Pinpoint the cell where the given text exists, returning its (x, y) midpoint coordinate. 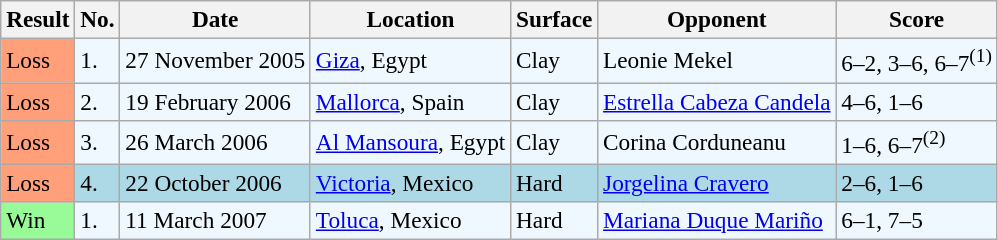
26 March 2006 (215, 142)
6–1, 7–5 (916, 221)
Toluca, Mexico (410, 221)
Victoria, Mexico (410, 183)
Location (410, 19)
Corina Corduneanu (717, 142)
Score (916, 19)
Leonie Mekel (717, 60)
Win (38, 221)
Opponent (717, 19)
Giza, Egypt (410, 60)
Jorgelina Cravero (717, 183)
Mallorca, Spain (410, 101)
11 March 2007 (215, 221)
No. (98, 19)
19 February 2006 (215, 101)
22 October 2006 (215, 183)
2. (98, 101)
2–6, 1–6 (916, 183)
Mariana Duque Mariño (717, 221)
Estrella Cabeza Candela (717, 101)
4–6, 1–6 (916, 101)
6–2, 3–6, 6–7(1) (916, 60)
4. (98, 183)
Result (38, 19)
1–6, 6–7(2) (916, 142)
27 November 2005 (215, 60)
Date (215, 19)
3. (98, 142)
Al Mansoura, Egypt (410, 142)
Surface (554, 19)
